Capture the cell that displays the provided text and extract its (X, Y) central coordinate. 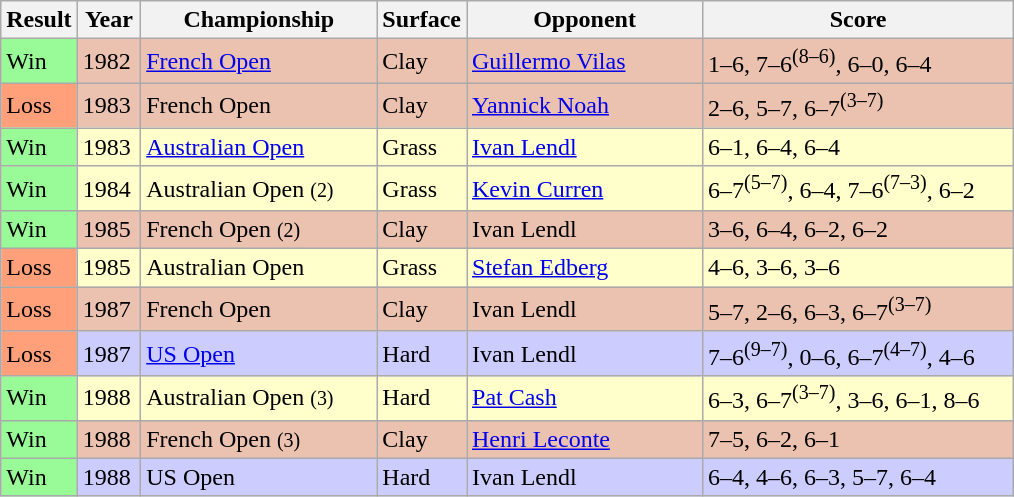
Result (39, 20)
6–7(5–7), 6–4, 7–6(7–3), 6–2 (858, 188)
Championship (259, 20)
Yannick Noah (584, 106)
Australian Open (3) (259, 398)
Pat Cash (584, 398)
2–6, 5–7, 6–7(3–7) (858, 106)
Henri Leconte (584, 439)
Surface (422, 20)
French Open (2) (259, 230)
7–5, 6–2, 6–1 (858, 439)
6–4, 4–6, 6–3, 5–7, 6–4 (858, 477)
1984 (109, 188)
1982 (109, 62)
French Open (3) (259, 439)
Guillermo Vilas (584, 62)
5–7, 2–6, 6–3, 6–7(3–7) (858, 310)
4–6, 3–6, 3–6 (858, 268)
6–1, 6–4, 6–4 (858, 147)
Score (858, 20)
Year (109, 20)
Australian Open (2) (259, 188)
Stefan Edberg (584, 268)
1–6, 7–6(8–6), 6–0, 6–4 (858, 62)
7–6(9–7), 0–6, 6–7(4–7), 4–6 (858, 354)
6–3, 6–7(3–7), 3–6, 6–1, 8–6 (858, 398)
3–6, 6–4, 6–2, 6–2 (858, 230)
Opponent (584, 20)
Kevin Curren (584, 188)
